Extract the (x, y) coordinate from the center of the cell holding the provided text.  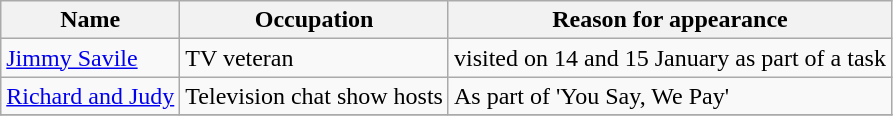
Television chat show hosts (314, 96)
Reason for appearance (670, 20)
visited on 14 and 15 January as part of a task (670, 58)
As part of 'You Say, We Pay' (670, 96)
Richard and Judy (90, 96)
Occupation (314, 20)
Jimmy Savile (90, 58)
TV veteran (314, 58)
Name (90, 20)
